Capture the cell that displays the provided text and extract its [X, Y] central coordinate. 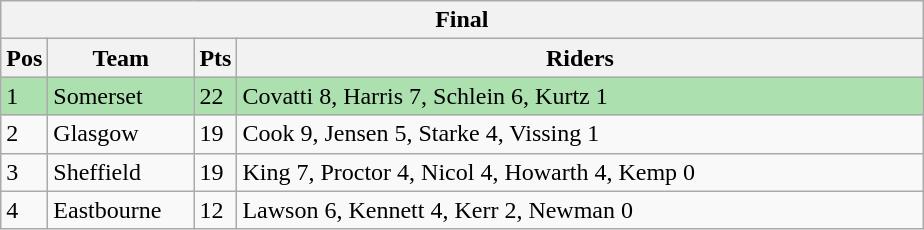
Riders [580, 58]
Sheffield [121, 172]
Somerset [121, 96]
Team [121, 58]
4 [24, 210]
Cook 9, Jensen 5, Starke 4, Vissing 1 [580, 134]
2 [24, 134]
3 [24, 172]
12 [216, 210]
Glasgow [121, 134]
King 7, Proctor 4, Nicol 4, Howarth 4, Kemp 0 [580, 172]
Eastbourne [121, 210]
Lawson 6, Kennett 4, Kerr 2, Newman 0 [580, 210]
1 [24, 96]
22 [216, 96]
Pos [24, 58]
Final [462, 20]
Covatti 8, Harris 7, Schlein 6, Kurtz 1 [580, 96]
Pts [216, 58]
